Locate the cell with the specified text and output its (x, y) center coordinate. 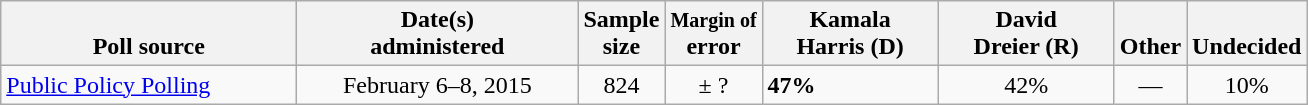
Date(s)administered (438, 34)
KamalaHarris (D) (850, 34)
± ? (714, 85)
824 (622, 85)
Poll source (149, 34)
Margin oferror (714, 34)
Public Policy Polling (149, 85)
Samplesize (622, 34)
47% (850, 85)
Other (1150, 34)
— (1150, 85)
DavidDreier (R) (1026, 34)
Undecided (1247, 34)
10% (1247, 85)
February 6–8, 2015 (438, 85)
42% (1026, 85)
